Extract the (x, y) coordinate from the center of the cell holding the provided text.  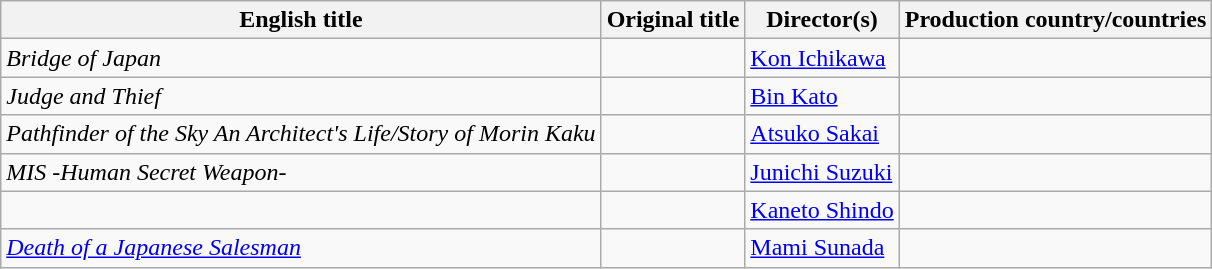
Kaneto Shindo (822, 210)
Judge and Thief (301, 96)
Death of a Japanese Salesman (301, 248)
MIS -Human Secret Weapon- (301, 172)
Mami Sunada (822, 248)
Junichi Suzuki (822, 172)
Bridge of Japan (301, 58)
Production country/countries (1056, 20)
English title (301, 20)
Bin Kato (822, 96)
Pathfinder of the Sky An Architect's Life/Story of Morin Kaku (301, 134)
Atsuko Sakai (822, 134)
Director(s) (822, 20)
Kon Ichikawa (822, 58)
Original title (673, 20)
